Output the [X, Y] coordinate of the center of the cell containing the given text.  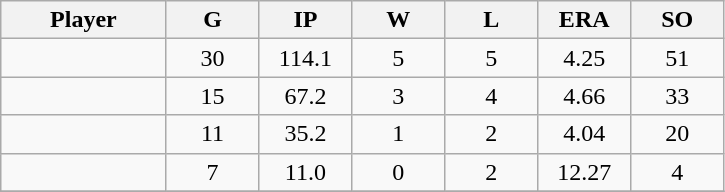
ERA [584, 20]
IP [306, 20]
114.1 [306, 58]
4.66 [584, 96]
SO [678, 20]
11 [212, 134]
0 [398, 172]
33 [678, 96]
L [492, 20]
Player [84, 20]
4.25 [584, 58]
W [398, 20]
4.04 [584, 134]
51 [678, 58]
3 [398, 96]
35.2 [306, 134]
1 [398, 134]
11.0 [306, 172]
G [212, 20]
15 [212, 96]
12.27 [584, 172]
7 [212, 172]
67.2 [306, 96]
20 [678, 134]
30 [212, 58]
